Capture the cell that displays the provided text and extract its (x, y) central coordinate. 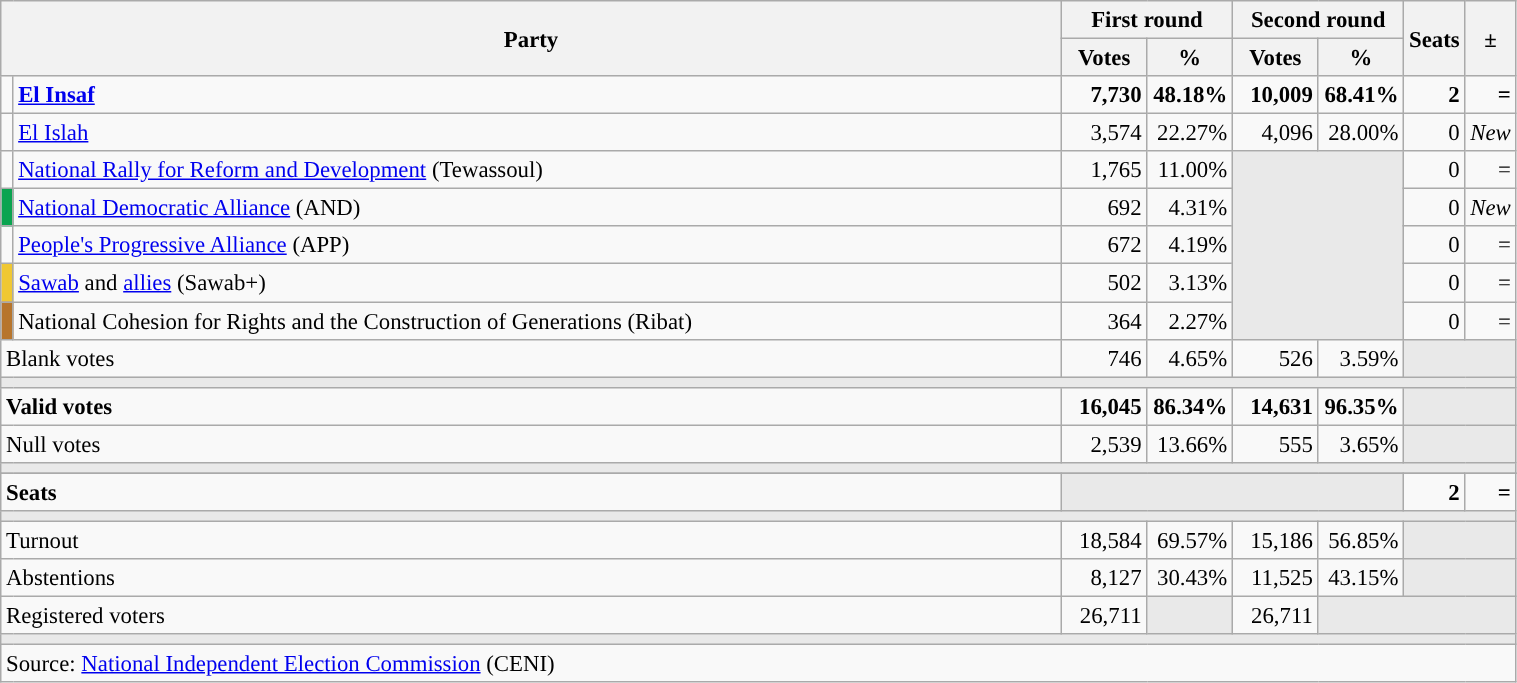
8,127 (1104, 578)
13.66% (1190, 444)
555 (1276, 444)
Registered voters (532, 616)
2.27% (1190, 321)
4.31% (1190, 208)
43.15% (1361, 578)
National Rally for Reform and Development (Tewassoul) (537, 170)
18,584 (1104, 540)
15,186 (1276, 540)
Sawab and allies (Sawab+) (537, 283)
Abstentions (532, 578)
22.27% (1190, 133)
14,631 (1276, 406)
3.59% (1361, 358)
692 (1104, 208)
69.57% (1190, 540)
48.18% (1190, 95)
Second round (1318, 20)
± (1490, 38)
2,539 (1104, 444)
96.35% (1361, 406)
746 (1104, 358)
El Islah (537, 133)
El Insaf (537, 95)
Valid votes (532, 406)
Turnout (532, 540)
3,574 (1104, 133)
3.65% (1361, 444)
4.65% (1190, 358)
4.19% (1190, 245)
672 (1104, 245)
30.43% (1190, 578)
3.13% (1190, 283)
4,096 (1276, 133)
56.85% (1361, 540)
Source: National Independent Election Commission (CENI) (758, 664)
National Democratic Alliance (AND) (537, 208)
86.34% (1190, 406)
526 (1276, 358)
11,525 (1276, 578)
7,730 (1104, 95)
First round (1146, 20)
11.00% (1190, 170)
People's Progressive Alliance (APP) (537, 245)
Blank votes (532, 358)
National Cohesion for Rights and the Construction of Generations (Ribat) (537, 321)
10,009 (1276, 95)
28.00% (1361, 133)
68.41% (1361, 95)
364 (1104, 321)
502 (1104, 283)
Party (532, 38)
16,045 (1104, 406)
Null votes (532, 444)
1,765 (1104, 170)
